Search for the cell housing the specified text and yield its (X, Y) center coordinate. 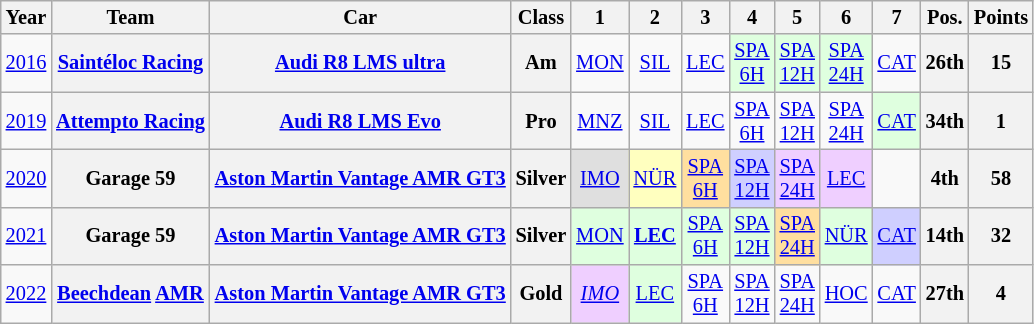
Pos. (945, 17)
34th (945, 121)
Attempto Racing (130, 121)
2022 (26, 294)
Saintéloc Racing (130, 63)
HOC (846, 294)
Car (360, 17)
Points (1001, 17)
2019 (26, 121)
4th (945, 178)
Gold (542, 294)
7 (897, 17)
Year (26, 17)
Class (542, 17)
Beechdean AMR (130, 294)
15 (1001, 63)
5 (798, 17)
MNZ (600, 121)
Pro (542, 121)
2020 (26, 178)
6 (846, 17)
32 (1001, 236)
27th (945, 294)
Audi R8 LMS Evo (360, 121)
Audi R8 LMS ultra (360, 63)
Team (130, 17)
14th (945, 236)
58 (1001, 178)
2 (654, 17)
2021 (26, 236)
Am (542, 63)
3 (705, 17)
26th (945, 63)
2016 (26, 63)
